Return [X, Y] of the center of cell containing provided text 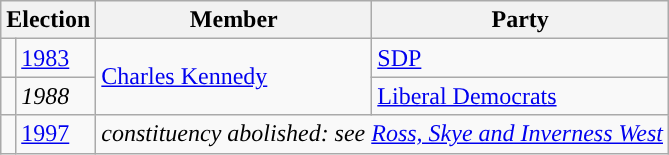
Election [48, 20]
Charles Kennedy [234, 77]
1983 [56, 58]
Liberal Democrats [520, 96]
1988 [56, 96]
Member [234, 20]
1997 [56, 134]
constituency abolished: see Ross, Skye and Inverness West [382, 134]
SDP [520, 58]
Party [520, 20]
